Return [x, y] of the center of cell containing provided text 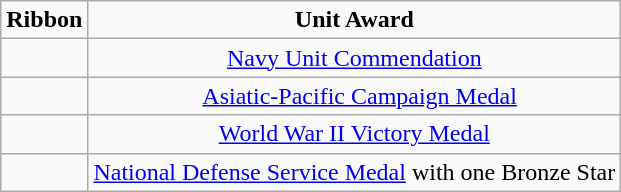
Navy Unit Commendation [354, 58]
Asiatic-Pacific Campaign Medal [354, 96]
Unit Award [354, 20]
Ribbon [44, 20]
World War II Victory Medal [354, 134]
National Defense Service Medal with one Bronze Star [354, 172]
